For the text-containing cell, return its midpoint in [X, Y] coordinate format. 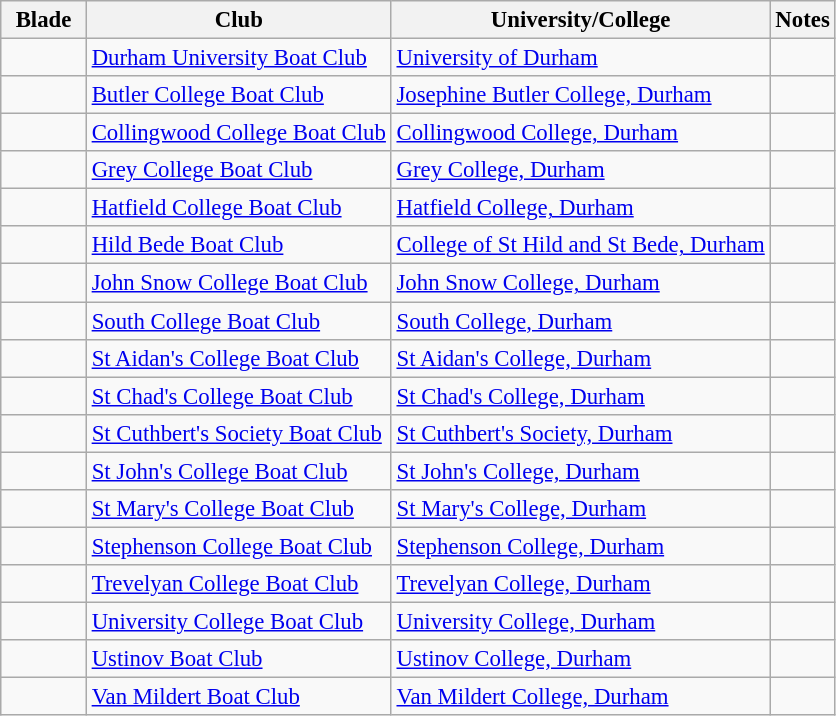
University/College [580, 20]
University of Durham [580, 58]
St John's College, Durham [580, 471]
Hatfield College Boat Club [238, 208]
Collingwood College Boat Club [238, 133]
St Mary's College, Durham [580, 509]
Ustinov Boat Club [238, 659]
Stephenson College Boat Club [238, 546]
University College Boat Club [238, 621]
Butler College Boat Club [238, 95]
Ustinov College, Durham [580, 659]
Trevelyan College, Durham [580, 584]
South College, Durham [580, 321]
Van Mildert College, Durham [580, 697]
St Chad's College Boat Club [238, 396]
Van Mildert Boat Club [238, 697]
St Mary's College Boat Club [238, 509]
Notes [802, 20]
Josephine Butler College, Durham [580, 95]
Stephenson College, Durham [580, 546]
University College, Durham [580, 621]
St Cuthbert's Society, Durham [580, 433]
Hild Bede Boat Club [238, 245]
Blade [44, 20]
Grey College, Durham [580, 170]
St John's College Boat Club [238, 471]
St Aidan's College Boat Club [238, 358]
St Cuthbert's Society Boat Club [238, 433]
St Aidan's College, Durham [580, 358]
St Chad's College, Durham [580, 396]
John Snow College, Durham [580, 283]
College of St Hild and St Bede, Durham [580, 245]
Grey College Boat Club [238, 170]
Hatfield College, Durham [580, 208]
Club [238, 20]
Collingwood College, Durham [580, 133]
Durham University Boat Club [238, 58]
Trevelyan College Boat Club [238, 584]
John Snow College Boat Club [238, 283]
South College Boat Club [238, 321]
